For the text-containing cell, return its midpoint in (X, Y) coordinate format. 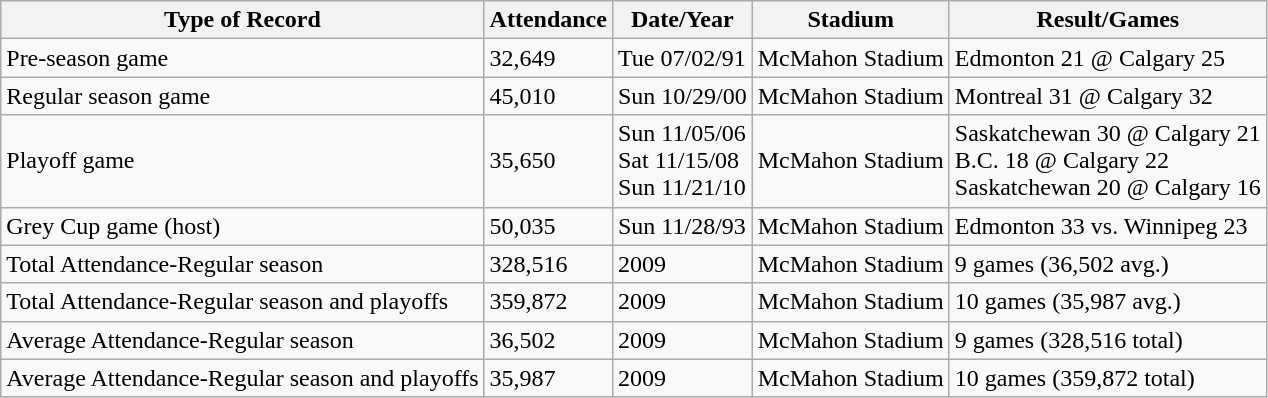
Stadium (850, 20)
36,502 (548, 340)
Tue 07/02/91 (682, 58)
Edmonton 33 vs. Winnipeg 23 (1108, 226)
Grey Cup game (host) (242, 226)
328,516 (548, 264)
Montreal 31 @ Calgary 32 (1108, 96)
Average Attendance-Regular season (242, 340)
Total Attendance-Regular season and playoffs (242, 302)
Attendance (548, 20)
Regular season game (242, 96)
Sun 11/05/06Sat 11/15/08Sun 11/21/10 (682, 161)
9 games (328,516 total) (1108, 340)
10 games (359,872 total) (1108, 378)
50,035 (548, 226)
35,987 (548, 378)
9 games (36,502 avg.) (1108, 264)
Sun 10/29/00 (682, 96)
45,010 (548, 96)
Saskatchewan 30 @ Calgary 21B.C. 18 @ Calgary 22Saskatchewan 20 @ Calgary 16 (1108, 161)
359,872 (548, 302)
Total Attendance-Regular season (242, 264)
Date/Year (682, 20)
10 games (35,987 avg.) (1108, 302)
Result/Games (1108, 20)
32,649 (548, 58)
35,650 (548, 161)
Edmonton 21 @ Calgary 25 (1108, 58)
Type of Record (242, 20)
Average Attendance-Regular season and playoffs (242, 378)
Sun 11/28/93 (682, 226)
Pre-season game (242, 58)
Playoff game (242, 161)
